Extract the (X, Y) coordinate from the center of the cell holding the provided text.  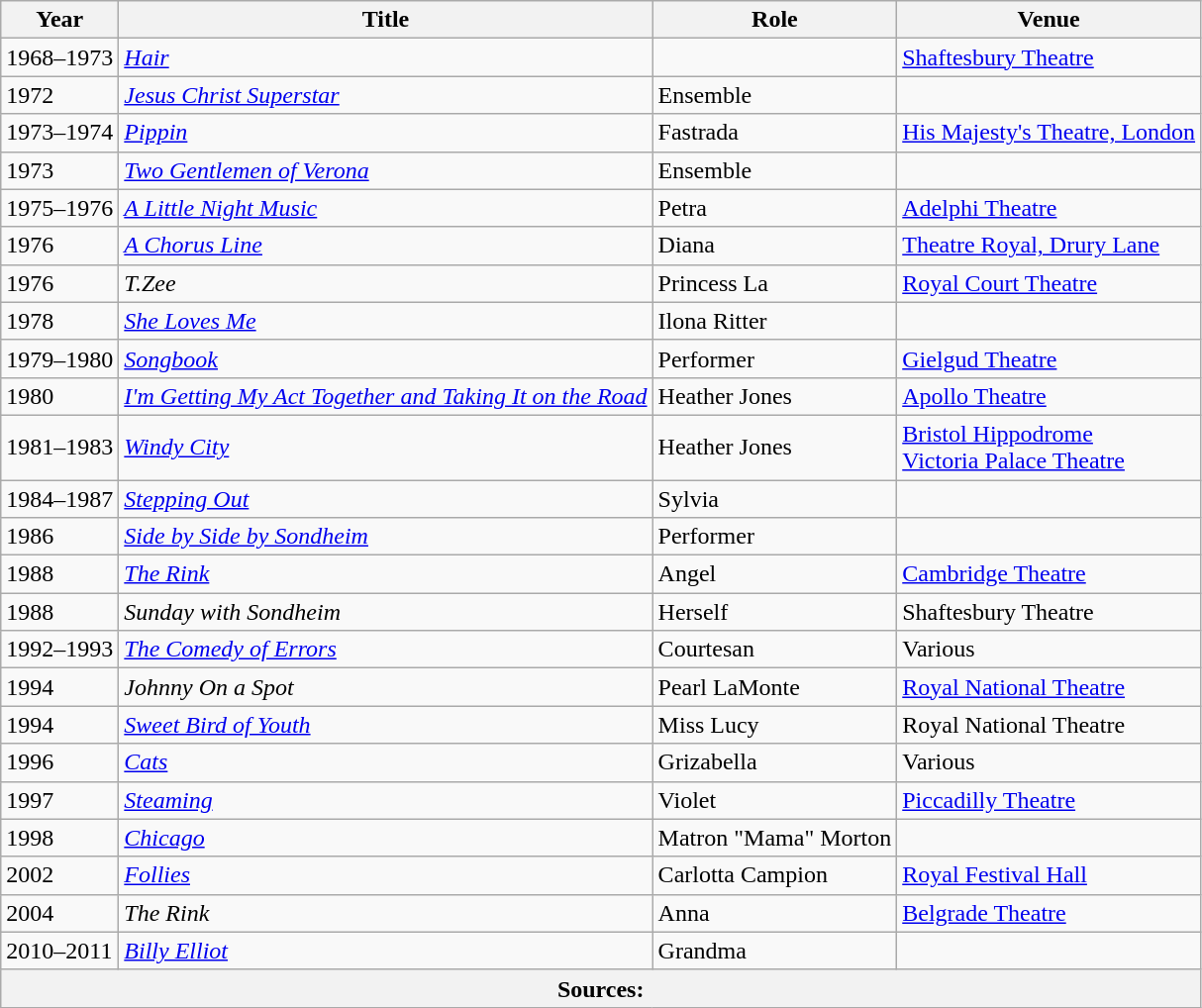
2004 (59, 913)
Sylvia (774, 498)
Ilona Ritter (774, 321)
She Loves Me (386, 321)
Venue (1050, 20)
Princess La (774, 283)
Grandma (774, 951)
1975–1976 (59, 208)
Carlotta Campion (774, 875)
Billy Elliot (386, 951)
1978 (59, 321)
Gielgud Theatre (1050, 358)
Songbook (386, 358)
Jesus Christ Superstar (386, 95)
Sunday with Sondheim (386, 612)
Royal Court Theatre (1050, 283)
Side by Side by Sondheim (386, 537)
Fastrada (774, 133)
Chicago (386, 838)
Belgrade Theatre (1050, 913)
Sweet Bird of Youth (386, 725)
1992–1993 (59, 650)
Apollo Theatre (1050, 396)
The Comedy of Errors (386, 650)
Stepping Out (386, 498)
Adelphi Theatre (1050, 208)
T.Zee (386, 283)
1968–1973 (59, 57)
A Chorus Line (386, 246)
1980 (59, 396)
2010–2011 (59, 951)
Sources: (601, 988)
1979–1980 (59, 358)
A Little Night Music (386, 208)
Two Gentlemen of Verona (386, 170)
1996 (59, 762)
1972 (59, 95)
2002 (59, 875)
Cambridge Theatre (1050, 574)
Royal Festival Hall (1050, 875)
Cats (386, 762)
His Majesty's Theatre, London (1050, 133)
Petra (774, 208)
Follies (386, 875)
1997 (59, 800)
Bristol HippodromeVictoria Palace Theatre (1050, 448)
Matron "Mama" Morton (774, 838)
Johnny On a Spot (386, 687)
1981–1983 (59, 448)
Herself (774, 612)
I'm Getting My Act Together and Taking It on the Road (386, 396)
Pearl LaMonte (774, 687)
1998 (59, 838)
Year (59, 20)
Piccadilly Theatre (1050, 800)
Steaming (386, 800)
Windy City (386, 448)
1973–1974 (59, 133)
Anna (774, 913)
Hair (386, 57)
Pippin (386, 133)
1973 (59, 170)
Violet (774, 800)
1986 (59, 537)
Grizabella (774, 762)
1984–1987 (59, 498)
Angel (774, 574)
Miss Lucy (774, 725)
Role (774, 20)
Diana (774, 246)
Courtesan (774, 650)
Theatre Royal, Drury Lane (1050, 246)
Title (386, 20)
